Identify which cell holds the provided text, then report its [x, y] central coordinate. 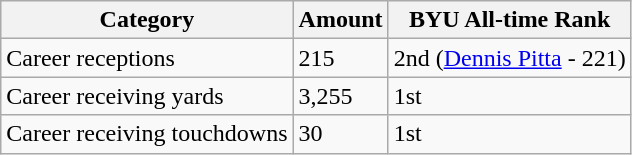
Category [147, 20]
2nd (Dennis Pitta - 221) [510, 58]
Career receiving touchdowns [147, 134]
Career receptions [147, 58]
Career receiving yards [147, 96]
215 [340, 58]
3,255 [340, 96]
Amount [340, 20]
30 [340, 134]
BYU All-time Rank [510, 20]
